Detect which cell encompasses the target text, then output its [X, Y] center coordinate. 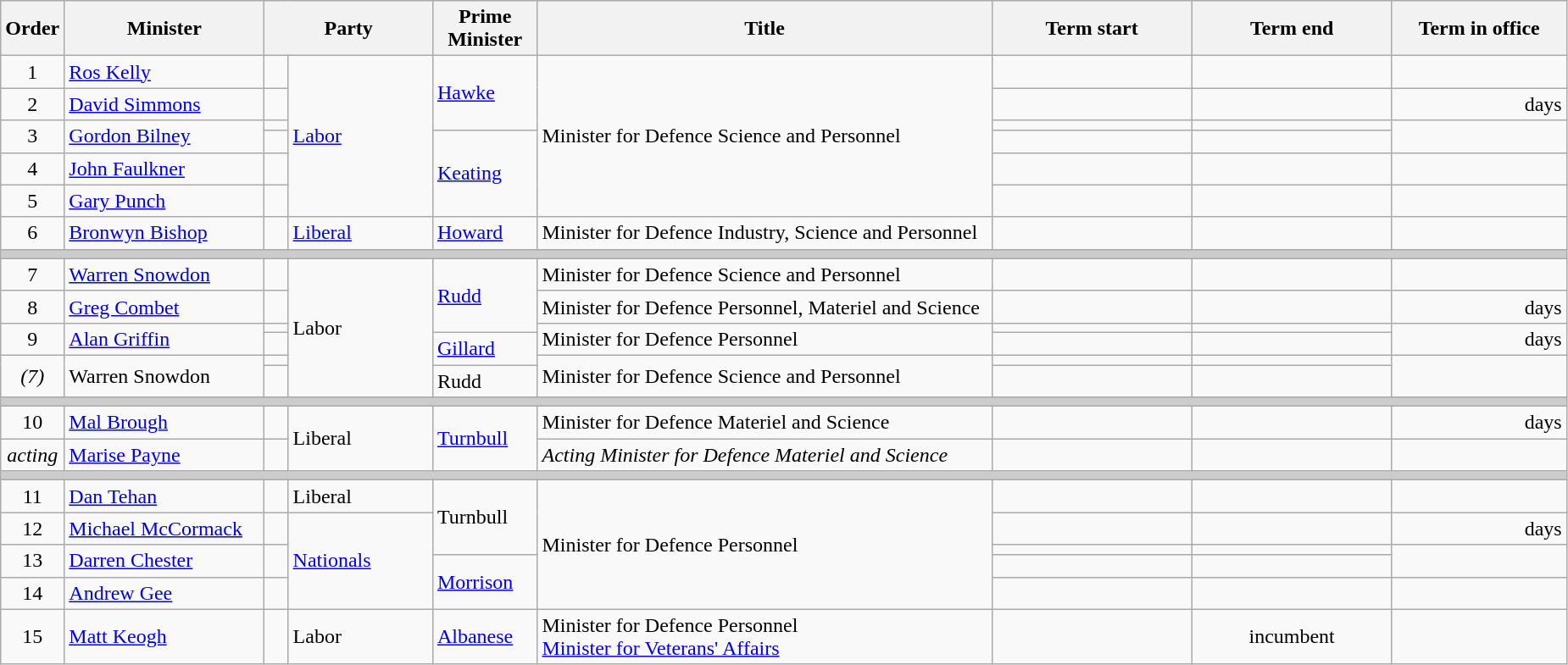
2 [32, 104]
Prime Minister [485, 29]
11 [32, 496]
Minister for Defence Personnel, Materiel and Science [765, 307]
12 [32, 529]
Albanese [485, 637]
Dan Tehan [164, 496]
8 [32, 307]
Minister for Defence Personnel Minister for Veterans' Affairs [765, 637]
Order [32, 29]
13 [32, 561]
Gillard [485, 348]
Howard [485, 233]
Gary Punch [164, 201]
Marise Payne [164, 455]
1 [32, 72]
(7) [32, 376]
Ros Kelly [164, 72]
10 [32, 423]
Hawke [485, 93]
Darren Chester [164, 561]
Keating [485, 173]
Mal Brough [164, 423]
Michael McCormack [164, 529]
7 [32, 274]
Party [349, 29]
Morrison [485, 581]
incumbent [1292, 637]
Term end [1292, 29]
David Simmons [164, 104]
4 [32, 169]
6 [32, 233]
acting [32, 455]
Gordon Bilney [164, 136]
14 [32, 593]
Minister for Defence Industry, Science and Personnel [765, 233]
Nationals [360, 561]
Alan Griffin [164, 339]
Bronwyn Bishop [164, 233]
Minister [164, 29]
Matt Keogh [164, 637]
15 [32, 637]
Greg Combet [164, 307]
Term in office [1479, 29]
9 [32, 339]
Term start [1092, 29]
John Faulkner [164, 169]
5 [32, 201]
3 [32, 136]
Andrew Gee [164, 593]
Acting Minister for Defence Materiel and Science [765, 455]
Minister for Defence Materiel and Science [765, 423]
Title [765, 29]
